From the cell containing the given text, extract its center point as (X, Y) coordinate. 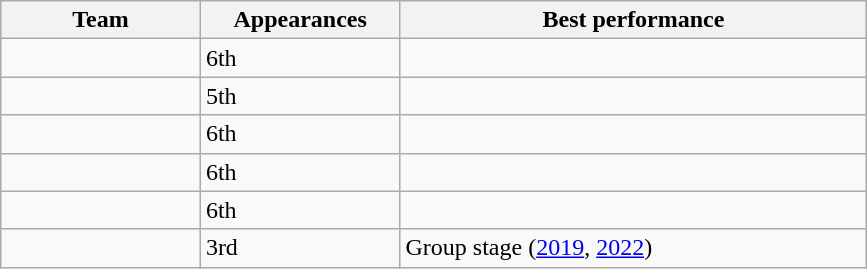
Group stage (2019, 2022) (634, 248)
3rd (300, 248)
5th (300, 96)
Appearances (300, 20)
Best performance (634, 20)
Team (101, 20)
